Pinpoint the cell where the given text exists, returning its [X, Y] midpoint coordinate. 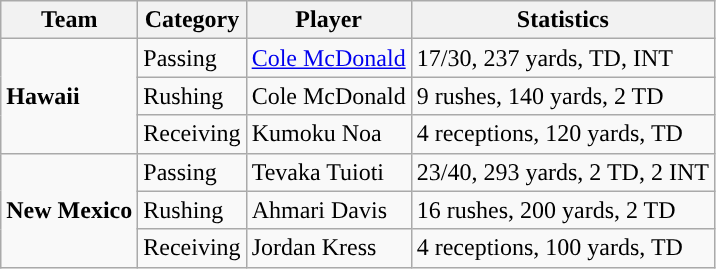
New Mexico [70, 210]
Tevaka Tuioti [328, 172]
9 rushes, 140 yards, 2 TD [562, 96]
Jordan Kress [328, 248]
16 rushes, 200 yards, 2 TD [562, 210]
4 receptions, 120 yards, TD [562, 134]
17/30, 237 yards, TD, INT [562, 58]
Ahmari Davis [328, 210]
Player [328, 20]
Category [192, 20]
Statistics [562, 20]
Kumoku Noa [328, 134]
Team [70, 20]
4 receptions, 100 yards, TD [562, 248]
23/40, 293 yards, 2 TD, 2 INT [562, 172]
Hawaii [70, 96]
